Output the [x, y] coordinate of the center of the cell containing the given text.  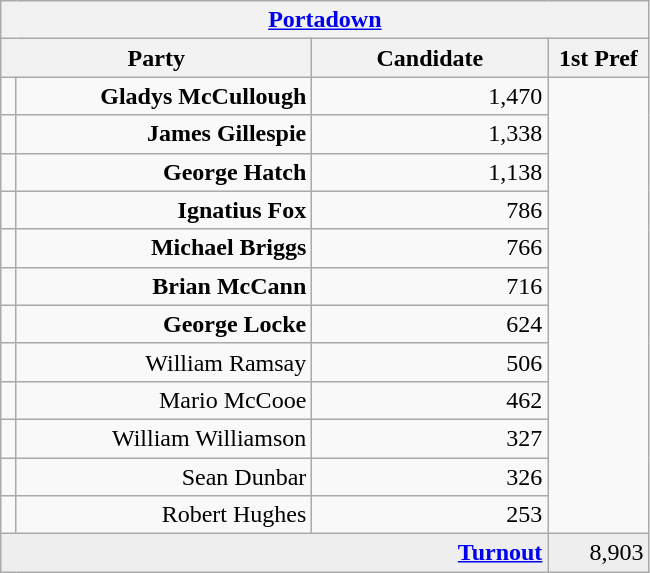
326 [430, 477]
George Hatch [164, 172]
1,338 [430, 134]
786 [430, 210]
Ignatius Fox [164, 210]
Gladys McCullough [164, 96]
Robert Hughes [164, 515]
1,138 [430, 172]
William Williamson [164, 438]
George Locke [164, 324]
253 [430, 515]
Brian McCann [164, 286]
Mario McCooe [164, 400]
Portadown [325, 20]
Turnout [274, 553]
506 [430, 362]
1st Pref [598, 58]
766 [430, 248]
624 [430, 324]
1,470 [430, 96]
462 [430, 400]
716 [430, 286]
Michael Briggs [164, 248]
327 [430, 438]
Candidate [430, 58]
Sean Dunbar [164, 477]
8,903 [598, 553]
Party [156, 58]
James Gillespie [164, 134]
William Ramsay [164, 362]
